Detect which cell encompasses the target text, then output its [X, Y] center coordinate. 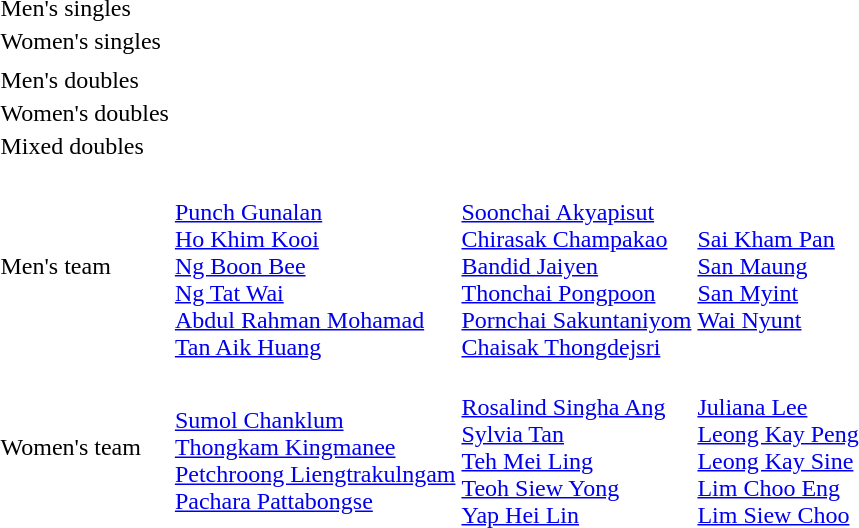
Soonchai AkyapisutChirasak ChampakaoBandid JaiyenThonchai PongpoonPornchai SakuntaniyomChaisak Thongdejsri [576, 266]
Punch GunalanHo Khim KooiNg Boon BeeNg Tat WaiAbdul Rahman MohamadTan Aik Huang [315, 266]
